For the text-containing cell, return its midpoint in (x, y) coordinate format. 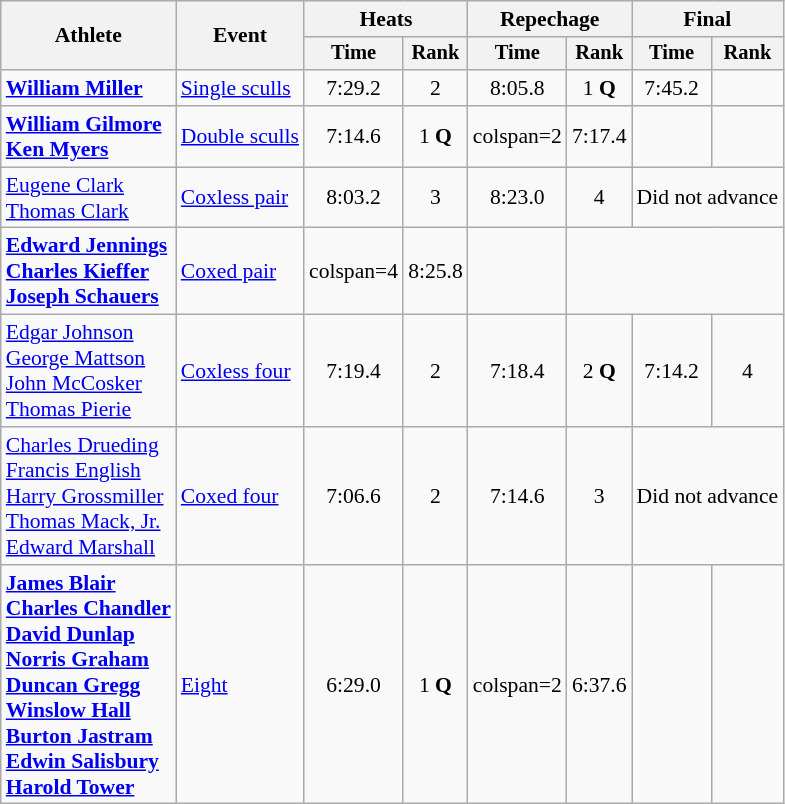
Coxed four (240, 496)
8:25.8 (436, 272)
colspan=2 (518, 136)
Repechage (550, 19)
William GilmoreKen Myers (88, 136)
7:17.4 (600, 136)
Edgar JohnsonGeorge MattsonJohn McCoskerThomas Pierie (88, 371)
7:14.2 (672, 371)
8:23.0 (518, 198)
7:18.4 (518, 371)
Final (708, 19)
7:06.6 (354, 496)
Athlete (88, 36)
2 Q (600, 371)
Single sculls (240, 88)
Double sculls (240, 136)
8:05.8 (518, 88)
8:03.2 (354, 198)
Event (240, 36)
William Miller (88, 88)
Coxless four (240, 371)
Coxless pair (240, 198)
7:29.2 (354, 88)
7:45.2 (672, 88)
Eugene ClarkThomas Clark (88, 198)
Edward JenningsCharles KiefferJoseph Schauers (88, 272)
7:19.4 (354, 371)
Heats (386, 19)
Charles DruedingFrancis EnglishHarry GrossmillerThomas Mack, Jr.Edward Marshall (88, 496)
colspan=4 (354, 272)
Coxed pair (240, 272)
